Determine the [x, y] coordinate at the center of the cell enclosing the given text.  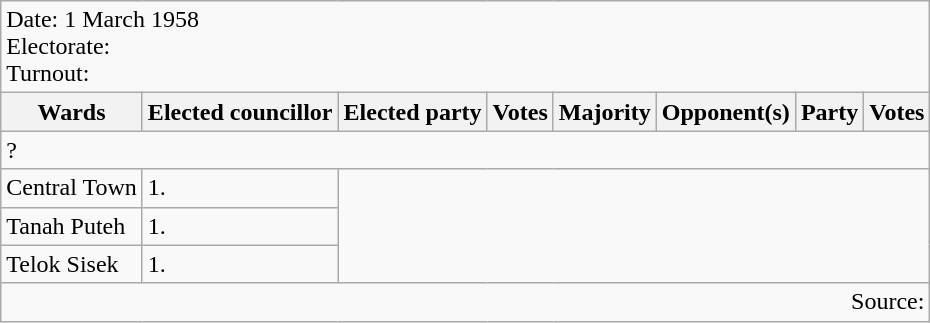
Opponent(s) [726, 112]
Elected councillor [240, 112]
Majority [604, 112]
Party [829, 112]
Telok Sisek [72, 264]
? [466, 150]
Elected party [412, 112]
Date: 1 March 1958Electorate: Turnout: [466, 47]
Source: [466, 302]
Wards [72, 112]
Central Town [72, 188]
Tanah Puteh [72, 226]
